Extract the (X, Y) coordinate from the center of the cell holding the provided text.  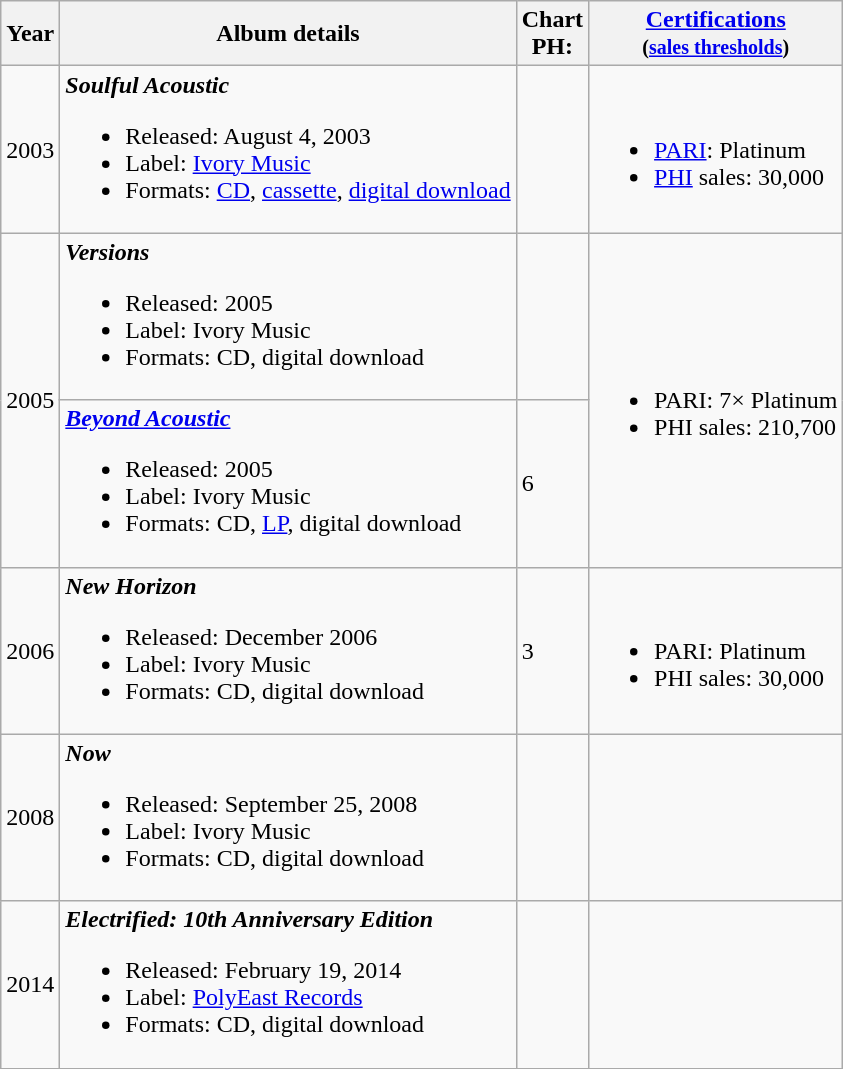
2008 (30, 818)
Certifications(sales thresholds) (716, 34)
Beyond AcousticReleased: 2005Label: Ivory MusicFormats: CD, LP, digital download (288, 484)
2014 (30, 984)
ChartPH: (552, 34)
NowReleased: September 25, 2008Label: Ivory MusicFormats: CD, digital download (288, 818)
VersionsReleased: 2005Label: Ivory MusicFormats: CD, digital download (288, 316)
2006 (30, 650)
New HorizonReleased: December 2006Label: Ivory MusicFormats: CD, digital download (288, 650)
6 (552, 484)
Album details (288, 34)
Soulful AcousticReleased: August 4, 2003Label: Ivory MusicFormats: CD, cassette, digital download (288, 150)
Year (30, 34)
PARI: 7× PlatinumPHI sales: 210,700 (716, 400)
3 (552, 650)
2003 (30, 150)
Electrified: 10th Anniversary EditionReleased: February 19, 2014Label: PolyEast RecordsFormats: CD, digital download (288, 984)
2005 (30, 400)
